Detect which cell encompasses the target text, then output its [x, y] center coordinate. 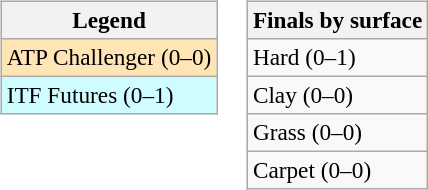
Finals by surface [337, 20]
ATP Challenger (0–0) [108, 57]
Legend [108, 20]
ITF Futures (0–1) [108, 95]
Carpet (0–0) [337, 171]
Hard (0–1) [337, 57]
Grass (0–0) [337, 133]
Clay (0–0) [337, 95]
